Return [x, y] of the center of cell containing provided text 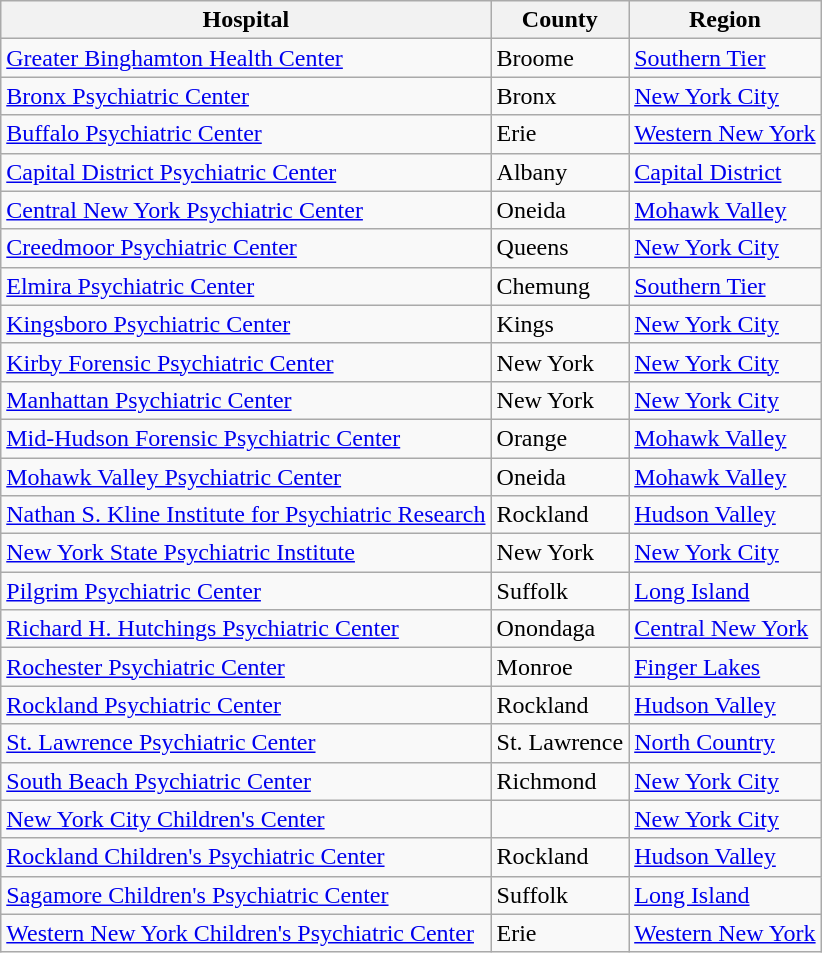
Queens [560, 248]
New York State Psychiatric Institute [246, 553]
Orange [560, 438]
Capital District Psychiatric Center [246, 172]
Bronx Psychiatric Center [246, 96]
Richmond [560, 781]
Hospital [246, 20]
Kings [560, 324]
Chemung [560, 286]
Rockland Children's Psychiatric Center [246, 857]
Rockland Psychiatric Center [246, 705]
Nathan S. Kline Institute for Psychiatric Research [246, 515]
Region [725, 20]
South Beach Psychiatric Center [246, 781]
Mid-Hudson Forensic Psychiatric Center [246, 438]
Mohawk Valley Psychiatric Center [246, 477]
Kingsboro Psychiatric Center [246, 324]
Creedmoor Psychiatric Center [246, 248]
Central New York Psychiatric Center [246, 210]
Albany [560, 172]
St. Lawrence [560, 743]
Onondaga [560, 629]
North Country [725, 743]
Pilgrim Psychiatric Center [246, 591]
Western New York Children's Psychiatric Center [246, 933]
Buffalo Psychiatric Center [246, 134]
New York City Children's Center [246, 819]
Monroe [560, 667]
Central New York [725, 629]
Kirby Forensic Psychiatric Center [246, 362]
Capital District [725, 172]
County [560, 20]
Elmira Psychiatric Center [246, 286]
Sagamore Children's Psychiatric Center [246, 895]
Finger Lakes [725, 667]
Greater Binghamton Health Center [246, 58]
Richard H. Hutchings Psychiatric Center [246, 629]
Rochester Psychiatric Center [246, 667]
St. Lawrence Psychiatric Center [246, 743]
Manhattan Psychiatric Center [246, 400]
Bronx [560, 96]
Broome [560, 58]
